For the text-containing cell, return its midpoint in (x, y) coordinate format. 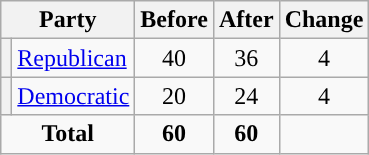
20 (174, 96)
24 (246, 96)
Republican (74, 58)
40 (174, 58)
36 (246, 58)
After (246, 20)
Party (68, 20)
Before (174, 20)
Change (324, 20)
Democratic (74, 96)
Total (68, 134)
